Pinpoint the cell where the given text exists, returning its (X, Y) midpoint coordinate. 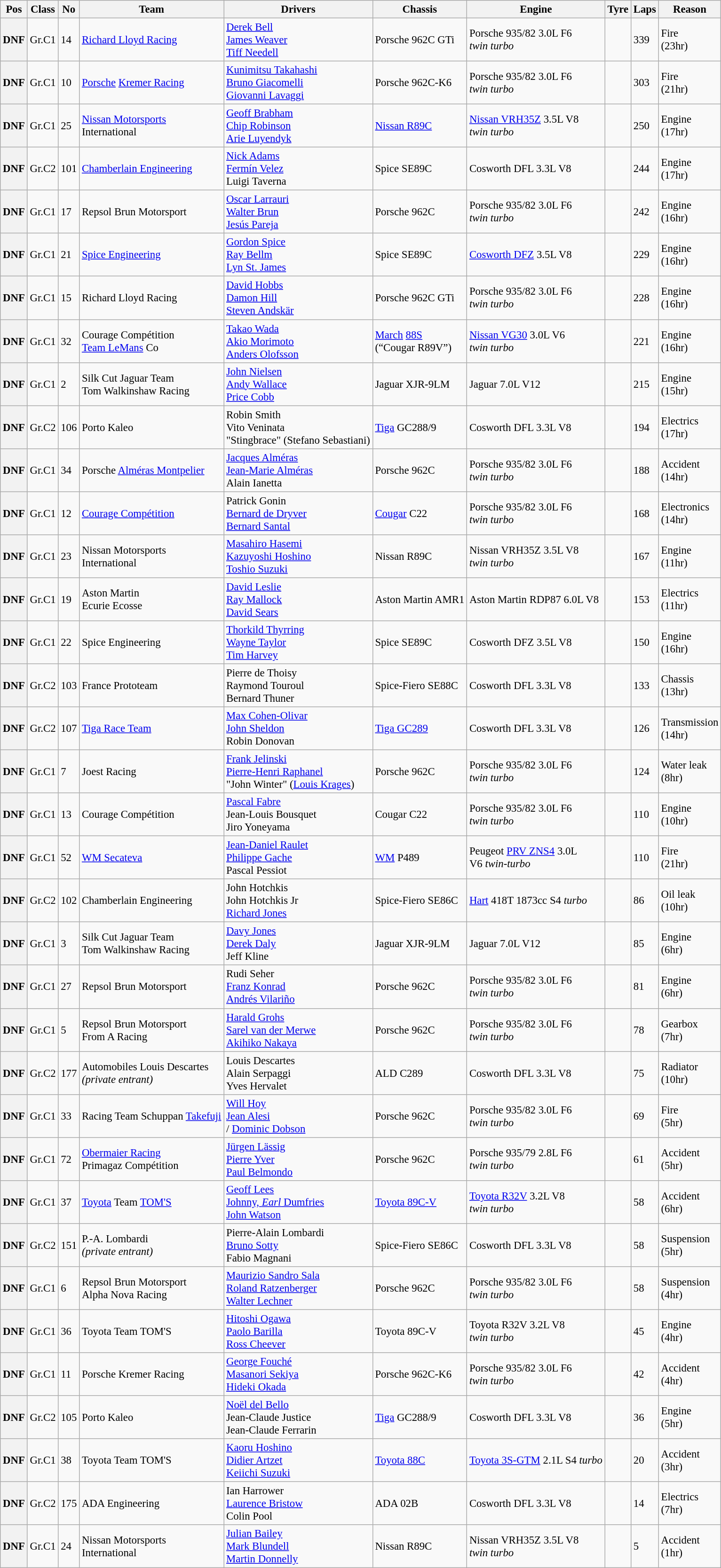
37 (69, 1202)
Repsol Brun Motorsport Alpha Nova Racing (151, 1288)
Repsol Brun Motorsport From A Racing (151, 1030)
124 (644, 772)
John Hotchkis John Hotchkis Jr Richard Jones (298, 901)
72 (69, 1159)
Harald Grohs Sarel van der Merwe Akihiko Nakaya (298, 1030)
No (69, 9)
175 (69, 1504)
Masahiro Hasemi Kazuyoshi Hoshino Toshio Suzuki (298, 557)
151 (69, 1245)
Accident(5hr) (689, 1159)
WM Secateva (151, 858)
Engine(5hr) (689, 1418)
Laps (644, 9)
Aston Martin RDP87 6.0L V8 (536, 599)
Engine(11hr) (689, 557)
Accident(1hr) (689, 1546)
Hitoshi Ogawa Paolo Barilla Ross Cheever (298, 1331)
Jean-Daniel Raulet Philippe Gache Pascal Pessiot (298, 858)
27 (69, 987)
12 (69, 513)
Toyota 3S-GTM 2.1L S4 turbo (536, 1460)
3 (69, 944)
Suspension(4hr) (689, 1288)
242 (644, 212)
Engine (536, 9)
20 (644, 1460)
Spice-Fiero SE88C (420, 685)
81 (644, 987)
David Hobbs Damon Hill Steven Andskär (298, 298)
John Nielsen Andy Wallace Price Cobb (298, 384)
Max Cohen-Olivar John Sheldon Robin Donovan (298, 729)
George Fouché Masanori Sekiya Hideki Okada (298, 1374)
52 (69, 858)
Rudi Seher Franz Konrad Andrés Vilariño (298, 987)
133 (644, 685)
Nissan VG30 3.0L V6 twin turbo (536, 341)
Racing Team Schuppan Takefuji (151, 1116)
303 (644, 83)
Electronics(14hr) (689, 513)
Engine(4hr) (689, 1331)
Pierre-Alain Lombardi Bruno Sotty Fabio Magnani (298, 1245)
42 (644, 1374)
25 (69, 126)
Aston Martin Ecurie Ecosse (151, 599)
Louis Descartes Alain Serpaggi Yves Hervalet (298, 1073)
Suspension(5hr) (689, 1245)
Porsche 935/79 2.8L F6twin turbo (536, 1159)
126 (644, 729)
78 (644, 1030)
22 (69, 643)
Takao Wada Akio Morimoto Anders Olofsson (298, 341)
Maurizio Sandro Sala Roland Ratzenberger Walter Lechner (298, 1288)
228 (644, 298)
102 (69, 901)
Pascal Fabre Jean-Louis Bousquet Jiro Yoneyama (298, 815)
17 (69, 212)
6 (69, 1288)
Transmission(14hr) (689, 729)
194 (644, 427)
Accident(6hr) (689, 1202)
Noël del Bello Jean-Claude Justice Jean-Claude Ferrarin (298, 1418)
Tiga Race Team (151, 729)
32 (69, 341)
Kaoru Hoshino Didier Artzet Keiichi Suzuki (298, 1460)
Fire(23hr) (689, 40)
Porsche Alméras Montpelier (151, 470)
Geoff Lees Johnny, Earl Dumfries John Watson (298, 1202)
Patrick Gonin Bernard de Dryver Bernard Santal (298, 513)
Tyre (618, 9)
13 (69, 815)
Electrics(11hr) (689, 599)
86 (644, 901)
Radiator(10hr) (689, 1073)
Accident(14hr) (689, 470)
Electrics(7hr) (689, 1504)
75 (644, 1073)
Accident(3hr) (689, 1460)
Chassis (420, 9)
Will Hoy Jean Alesi/ Dominic Dobson (298, 1116)
Geoff Brabham Chip Robinson Arie Luyendyk (298, 126)
David Leslie Ray Mallock David Sears (298, 599)
Oil leak(10hr) (689, 901)
11 (69, 1374)
Julian Bailey Mark Blundell Martin Donnelly (298, 1546)
Chassis(13hr) (689, 685)
153 (644, 599)
Tiga GC289 (420, 729)
Courage Compétition Team LeMans Co (151, 341)
244 (644, 169)
Class (43, 9)
Fire(5hr) (689, 1116)
69 (644, 1116)
23 (69, 557)
ADA 02B (420, 1504)
Drivers (298, 9)
15 (69, 298)
Pierre de Thoisy Raymond Touroul Bernard Thuner (298, 685)
ADA Engineering (151, 1504)
Peugeot PRV ZNS4 3.0L V6 twin-turbo (536, 858)
March 88S (“Cougar R89V”) (420, 341)
61 (644, 1159)
ALD C289 (420, 1073)
150 (644, 643)
Obermaier Racing Primagaz Compétition (151, 1159)
188 (644, 470)
10 (69, 83)
P.-A. Lombardi(private entrant) (151, 1245)
221 (644, 341)
Automobiles Louis Descartes(private entrant) (151, 1073)
WM P489 (420, 858)
Aston Martin AMR1 (420, 599)
Toyota 88C (420, 1460)
Nick Adams Fermín Velez Luigi Taverna (298, 169)
168 (644, 513)
33 (69, 1116)
Robin Smith Vito Veninata "Stingbrace" (Stefano Sebastiani) (298, 427)
250 (644, 126)
Jacques Alméras Jean-Marie Alméras Alain Ianetta (298, 470)
Gearbox(7hr) (689, 1030)
215 (644, 384)
Pos (14, 9)
Accident(4hr) (689, 1374)
Joest Racing (151, 772)
Derek Bell James Weaver Tiff Needell (298, 40)
Oscar Larrauri Walter Brun Jesús Pareja (298, 212)
339 (644, 40)
Engine(15hr) (689, 384)
Kunimitsu Takahashi Bruno Giacomelli Giovanni Lavaggi (298, 83)
177 (69, 1073)
Gordon Spice Ray Bellm Lyn St. James (298, 255)
7 (69, 772)
85 (644, 944)
45 (644, 1331)
France Prototeam (151, 685)
229 (644, 255)
Jürgen Lässig Pierre Yver Paul Belmondo (298, 1159)
Reason (689, 9)
34 (69, 470)
38 (69, 1460)
107 (69, 729)
2 (69, 384)
Davy Jones Derek Daly Jeff Kline (298, 944)
Ian Harrower Laurence Bristow Colin Pool (298, 1504)
101 (69, 169)
105 (69, 1418)
Hart 418T 1873cc S4 turbo (536, 901)
21 (69, 255)
Engine(10hr) (689, 815)
Team (151, 9)
24 (69, 1546)
19 (69, 599)
Water leak(8hr) (689, 772)
106 (69, 427)
167 (644, 557)
Thorkild Thyrring Wayne Taylor Tim Harvey (298, 643)
103 (69, 685)
Frank Jelinski Pierre-Henri Raphanel "John Winter" (Louis Krages) (298, 772)
Electrics(17hr) (689, 427)
